Return the (X, Y) coordinate for the center point of the cell that contains the specified text.  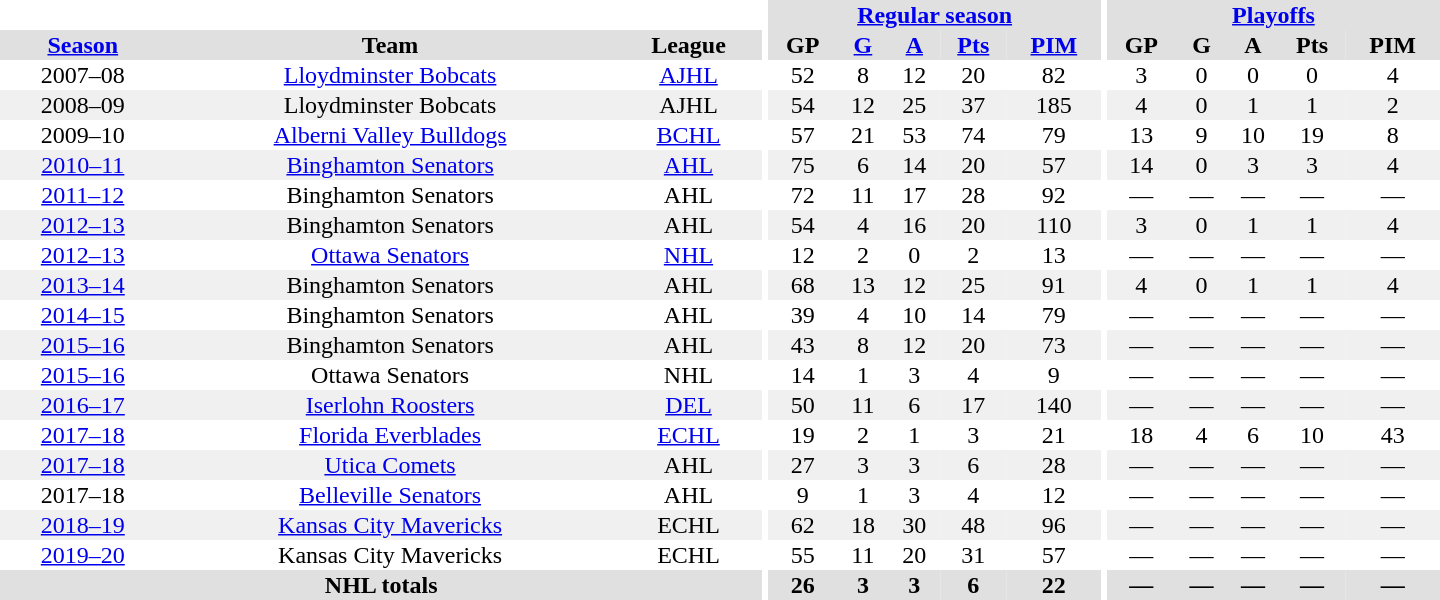
16 (914, 225)
110 (1054, 225)
Utica Comets (390, 465)
68 (802, 285)
55 (802, 555)
NHL totals (381, 585)
2013–14 (83, 285)
Regular season (934, 15)
2010–11 (83, 165)
DEL (689, 405)
Belleville Senators (390, 495)
53 (914, 135)
92 (1054, 195)
Alberni Valley Bulldogs (390, 135)
140 (1054, 405)
185 (1054, 105)
Iserlohn Roosters (390, 405)
2009–10 (83, 135)
22 (1054, 585)
27 (802, 465)
96 (1054, 525)
2014–15 (83, 315)
62 (802, 525)
74 (974, 135)
Florida Everblades (390, 435)
2016–17 (83, 405)
48 (974, 525)
50 (802, 405)
31 (974, 555)
75 (802, 165)
26 (802, 585)
2019–20 (83, 555)
2018–19 (83, 525)
72 (802, 195)
Season (83, 45)
91 (1054, 285)
82 (1054, 75)
37 (974, 105)
2008–09 (83, 105)
52 (802, 75)
2011–12 (83, 195)
2007–08 (83, 75)
30 (914, 525)
BCHL (689, 135)
League (689, 45)
39 (802, 315)
Team (390, 45)
73 (1054, 345)
Playoffs (1274, 15)
